From the cell containing the given text, extract its center point as (x, y) coordinate. 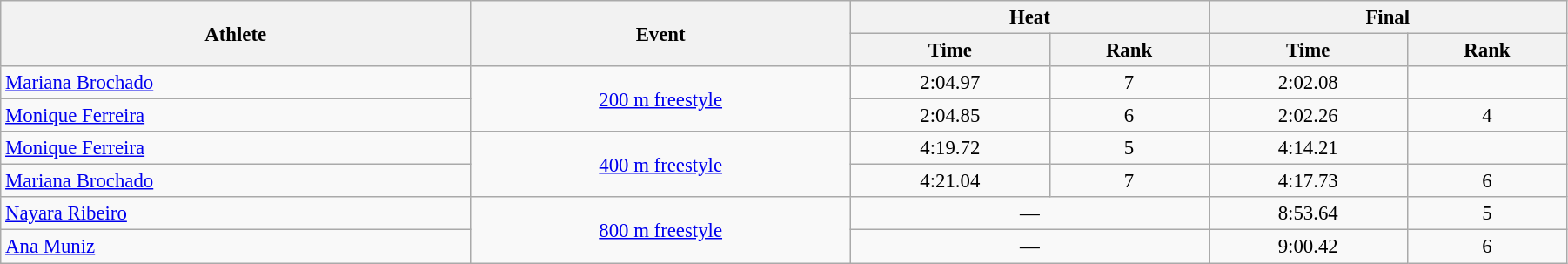
4:19.72 (950, 148)
2:04.85 (950, 116)
4:14.21 (1308, 148)
2:04.97 (950, 83)
200 m freestyle (661, 99)
2:02.26 (1308, 116)
8:53.64 (1308, 213)
Final (1387, 17)
Athlete (236, 33)
4:17.73 (1308, 181)
400 m freestyle (661, 164)
4:21.04 (950, 181)
800 m freestyle (661, 230)
Ana Muniz (236, 247)
9:00.42 (1308, 247)
4 (1486, 116)
Nayara Ribeiro (236, 213)
2:02.08 (1308, 83)
Event (661, 33)
Heat (1030, 17)
